For the text-containing cell, return its midpoint in (x, y) coordinate format. 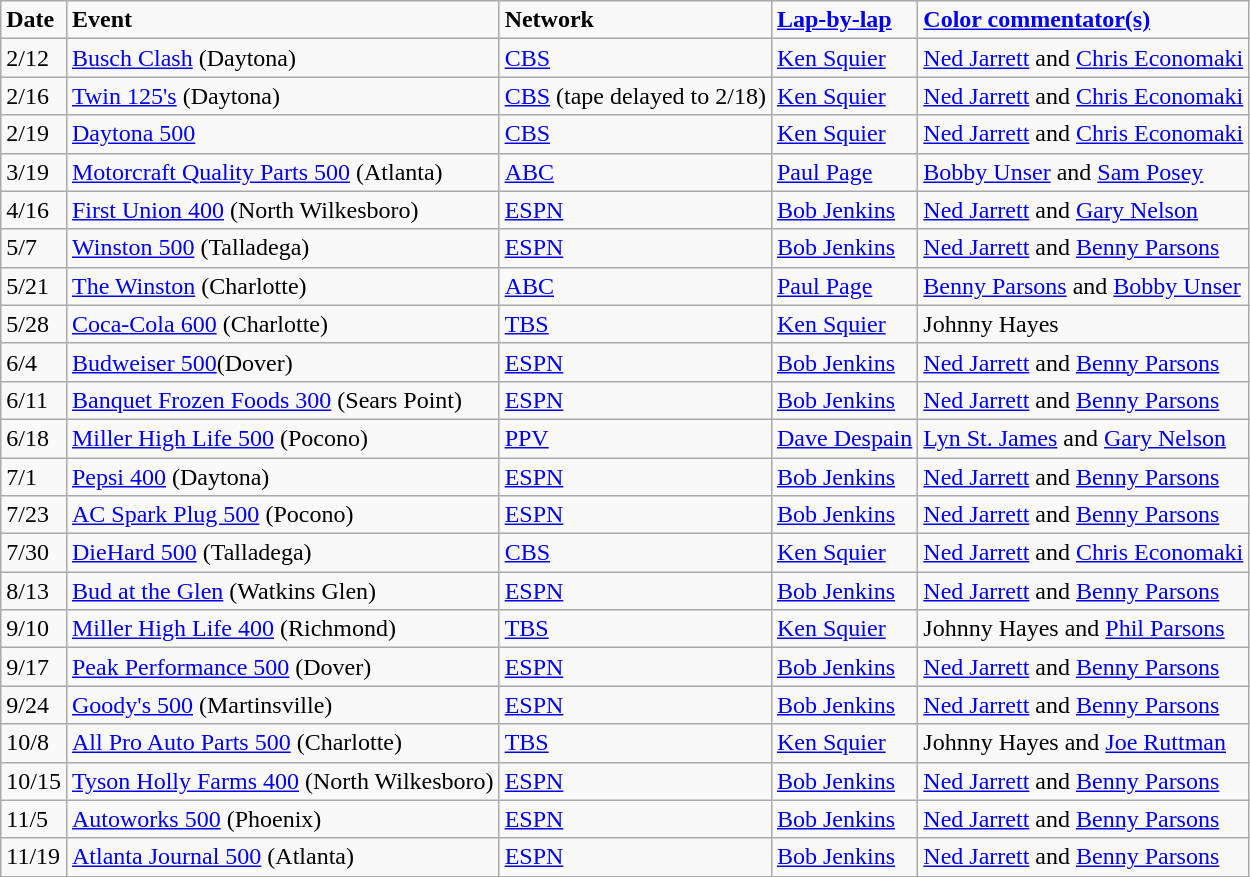
Motorcraft Quality Parts 500 (Atlanta) (282, 172)
Tyson Holly Farms 400 (North Wilkesboro) (282, 781)
9/17 (34, 667)
6/4 (34, 362)
Bud at the Glen (Watkins Glen) (282, 591)
Goody's 500 (Martinsville) (282, 705)
AC Spark Plug 500 (Pocono) (282, 515)
Benny Parsons and Bobby Unser (1084, 286)
10/15 (34, 781)
5/21 (34, 286)
Color commentator(s) (1084, 20)
CBS (tape delayed to 2/18) (635, 96)
Budweiser 500(Dover) (282, 362)
6/11 (34, 400)
Johnny Hayes and Joe Ruttman (1084, 743)
11/19 (34, 857)
8/13 (34, 591)
Twin 125's (Daytona) (282, 96)
Date (34, 20)
9/24 (34, 705)
Bobby Unser and Sam Posey (1084, 172)
Pepsi 400 (Daytona) (282, 477)
2/16 (34, 96)
Winston 500 (Talladega) (282, 248)
First Union 400 (North Wilkesboro) (282, 210)
Daytona 500 (282, 134)
4/16 (34, 210)
Autoworks 500 (Phoenix) (282, 819)
Dave Despain (844, 438)
Lyn St. James and Gary Nelson (1084, 438)
The Winston (Charlotte) (282, 286)
3/19 (34, 172)
7/30 (34, 553)
7/1 (34, 477)
Banquet Frozen Foods 300 (Sears Point) (282, 400)
Event (282, 20)
Ned Jarrett and Gary Nelson (1084, 210)
Johnny Hayes (1084, 324)
Busch Clash (Daytona) (282, 58)
5/28 (34, 324)
9/10 (34, 629)
7/23 (34, 515)
All Pro Auto Parts 500 (Charlotte) (282, 743)
Network (635, 20)
Miller High Life 500 (Pocono) (282, 438)
DieHard 500 (Talladega) (282, 553)
11/5 (34, 819)
Peak Performance 500 (Dover) (282, 667)
Johnny Hayes and Phil Parsons (1084, 629)
Miller High Life 400 (Richmond) (282, 629)
2/19 (34, 134)
PPV (635, 438)
Coca-Cola 600 (Charlotte) (282, 324)
5/7 (34, 248)
6/18 (34, 438)
2/12 (34, 58)
Atlanta Journal 500 (Atlanta) (282, 857)
10/8 (34, 743)
Lap-by-lap (844, 20)
